Extract the (X, Y) coordinate from the center of the cell holding the provided text.  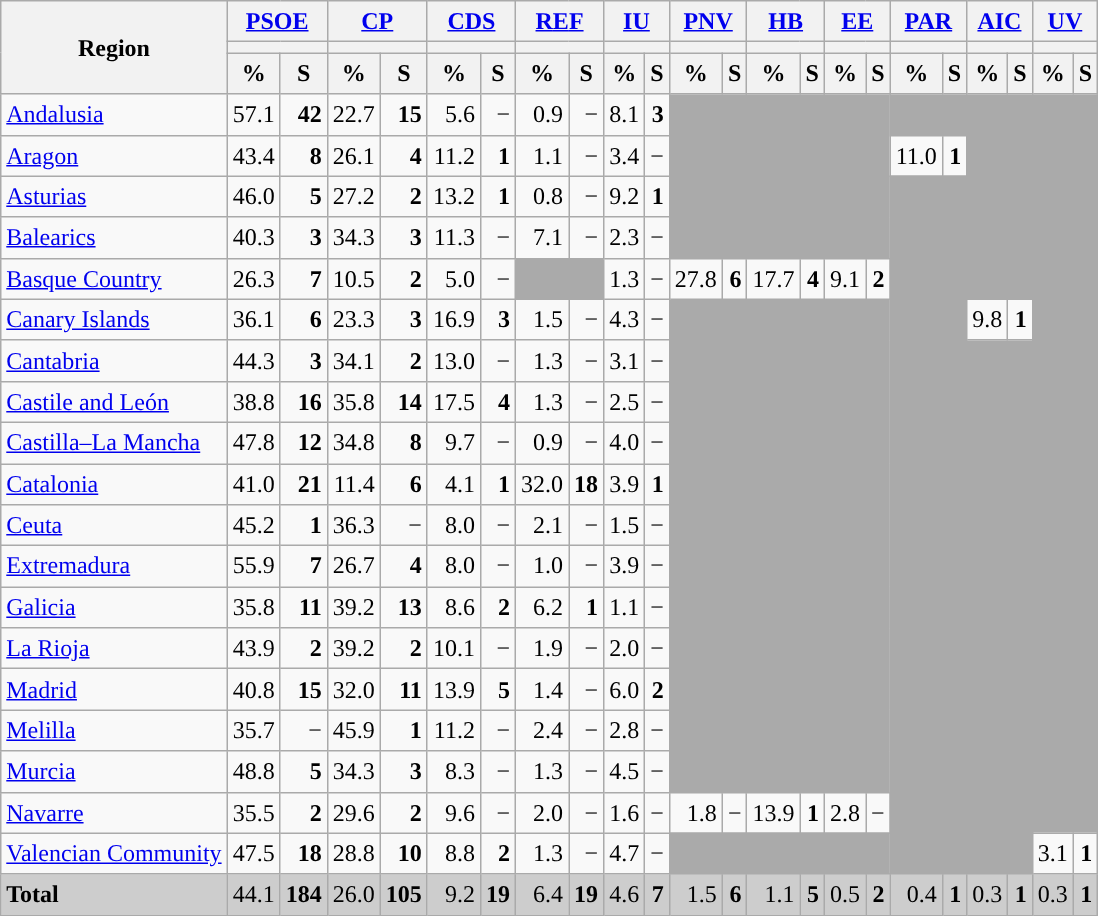
6.2 (542, 608)
Cantabria (114, 360)
28.8 (354, 854)
26.3 (254, 278)
CP (377, 22)
43.9 (254, 648)
Aragon (114, 156)
6.4 (542, 894)
36.3 (354, 526)
9.8 (988, 320)
Total (114, 894)
34.1 (354, 360)
36.1 (254, 320)
35.7 (254, 730)
0.5 (844, 894)
1.4 (542, 690)
4.7 (624, 854)
2.4 (542, 730)
7.1 (542, 238)
2.1 (542, 526)
Catalonia (114, 484)
26.7 (354, 566)
43.4 (254, 156)
Castile and León (114, 402)
35.5 (254, 812)
11.3 (454, 238)
40.3 (254, 238)
2.3 (624, 238)
3.4 (624, 156)
Melilla (114, 730)
13 (404, 608)
5.6 (454, 114)
8.6 (454, 608)
45.2 (254, 526)
0.4 (916, 894)
8.8 (454, 854)
4.6 (624, 894)
Extremadura (114, 566)
47.8 (254, 442)
22.7 (354, 114)
Murcia (114, 772)
13.2 (454, 196)
PSOE (277, 22)
9.6 (454, 812)
8.3 (454, 772)
29.6 (354, 812)
10.1 (454, 648)
16 (304, 402)
34.8 (354, 442)
AIC (1000, 22)
40.8 (254, 690)
26.0 (354, 894)
Andalusia (114, 114)
105 (404, 894)
21 (304, 484)
42 (304, 114)
Galicia (114, 608)
4.5 (624, 772)
4.0 (624, 442)
Castilla–La Mancha (114, 442)
44.3 (254, 360)
46.0 (254, 196)
HB (786, 22)
27.8 (696, 278)
2.5 (624, 402)
5.0 (454, 278)
1.9 (542, 648)
45.9 (354, 730)
11.0 (916, 156)
1.0 (542, 566)
9.7 (454, 442)
17.7 (774, 278)
Valencian Community (114, 854)
Ceuta (114, 526)
10 (404, 854)
41.0 (254, 484)
184 (304, 894)
Balearics (114, 238)
Canary Islands (114, 320)
IU (637, 22)
CDS (471, 22)
8.1 (624, 114)
Basque Country (114, 278)
EE (857, 22)
0.8 (542, 196)
11.4 (354, 484)
La Rioja (114, 648)
PAR (928, 22)
PNV (708, 22)
10.5 (354, 278)
48.8 (254, 772)
57.1 (254, 114)
9.1 (844, 278)
16.9 (454, 320)
38.8 (254, 402)
1.6 (624, 812)
REF (559, 22)
UV (1064, 22)
Navarre (114, 812)
Region (114, 48)
1.8 (696, 812)
4.3 (624, 320)
4.1 (454, 484)
26.1 (354, 156)
14 (404, 402)
47.5 (254, 854)
17.5 (454, 402)
44.1 (254, 894)
Madrid (114, 690)
27.2 (354, 196)
12 (304, 442)
55.9 (254, 566)
6.0 (624, 690)
13.0 (454, 360)
Asturias (114, 196)
23.3 (354, 320)
